Pinpoint the cell where the given text exists, returning its (X, Y) midpoint coordinate. 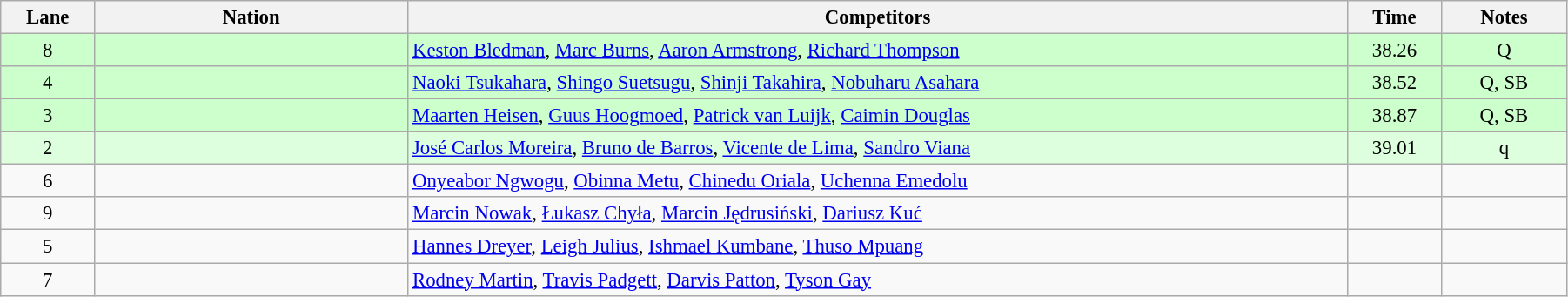
Keston Bledman, Marc Burns, Aaron Armstrong, Richard Thompson (878, 51)
38.26 (1394, 51)
8 (48, 51)
Notes (1504, 17)
q (1504, 148)
Onyeabor Ngwogu, Obinna Metu, Chinedu Oriala, Uchenna Emedolu (878, 181)
38.87 (1394, 116)
6 (48, 181)
Rodney Martin, Travis Padgett, Darvis Patton, Tyson Gay (878, 280)
5 (48, 246)
3 (48, 116)
39.01 (1394, 148)
Competitors (878, 17)
José Carlos Moreira, Bruno de Barros, Vicente de Lima, Sandro Viana (878, 148)
9 (48, 213)
Q (1504, 51)
7 (48, 280)
Nation (251, 17)
Marcin Nowak, Łukasz Chyła, Marcin Jędrusiński, Dariusz Kuć (878, 213)
4 (48, 83)
Hannes Dreyer, Leigh Julius, Ishmael Kumbane, Thuso Mpuang (878, 246)
Naoki Tsukahara, Shingo Suetsugu, Shinji Takahira, Nobuharu Asahara (878, 83)
2 (48, 148)
Maarten Heisen, Guus Hoogmoed, Patrick van Luijk, Caimin Douglas (878, 116)
38.52 (1394, 83)
Time (1394, 17)
Lane (48, 17)
